Detect which cell encompasses the target text, then output its (x, y) center coordinate. 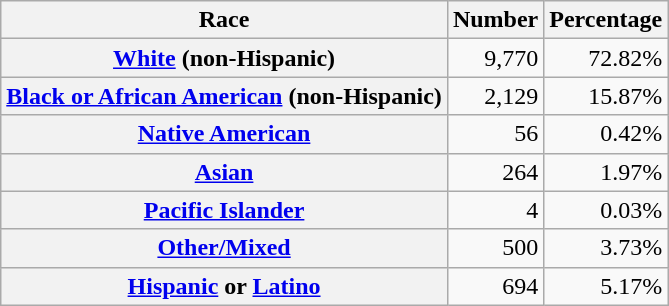
1.97% (606, 172)
0.42% (606, 134)
0.03% (606, 210)
3.73% (606, 248)
Pacific Islander (224, 210)
264 (495, 172)
4 (495, 210)
White (non-Hispanic) (224, 58)
Other/Mixed (224, 248)
Number (495, 20)
694 (495, 286)
5.17% (606, 286)
Percentage (606, 20)
56 (495, 134)
Black or African American (non-Hispanic) (224, 96)
Hispanic or Latino (224, 286)
500 (495, 248)
Native American (224, 134)
Race (224, 20)
2,129 (495, 96)
9,770 (495, 58)
72.82% (606, 58)
Asian (224, 172)
15.87% (606, 96)
